Output the (X, Y) coordinate of the center of the cell containing the given text.  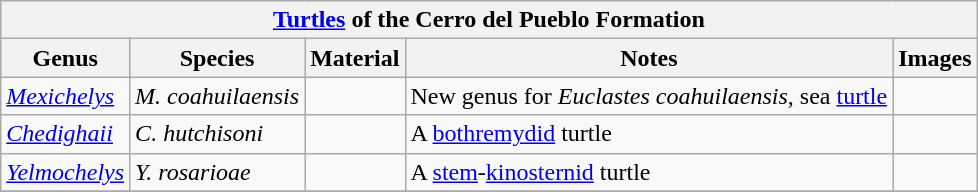
Mexichelys (66, 96)
Images (935, 58)
Yelmochelys (66, 172)
Material (355, 58)
C. hutchisoni (218, 134)
Genus (66, 58)
Chedighaii (66, 134)
Turtles of the Cerro del Pueblo Formation (489, 20)
Y. rosarioae (218, 172)
New genus for Euclastes coahuilaensis, sea turtle (649, 96)
A bothremydid turtle (649, 134)
M. coahuilaensis (218, 96)
Species (218, 58)
Notes (649, 58)
A stem-kinosternid turtle (649, 172)
